Pinpoint the cell where the given text exists, returning its (x, y) midpoint coordinate. 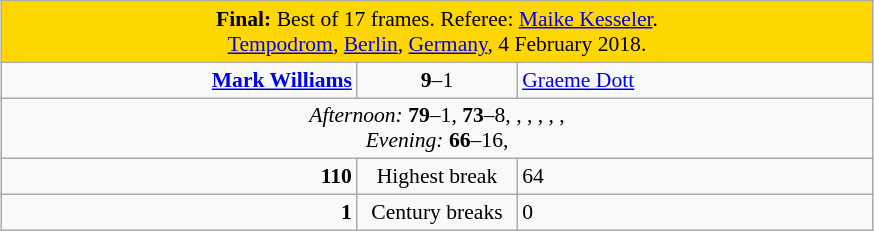
Highest break (437, 177)
Mark Williams (180, 80)
Graeme Dott (694, 80)
Final: Best of 17 frames. Referee: Maike Kesseler.Tempodrom, Berlin, Germany, 4 February 2018. (437, 32)
9–1 (437, 80)
64 (694, 177)
110 (180, 177)
1 (180, 213)
Afternoon: 79–1, 73–8, , , , , , Evening: 66–16, (437, 128)
Century breaks (437, 213)
0 (694, 213)
